From the cell containing the given text, extract its center point as [x, y] coordinate. 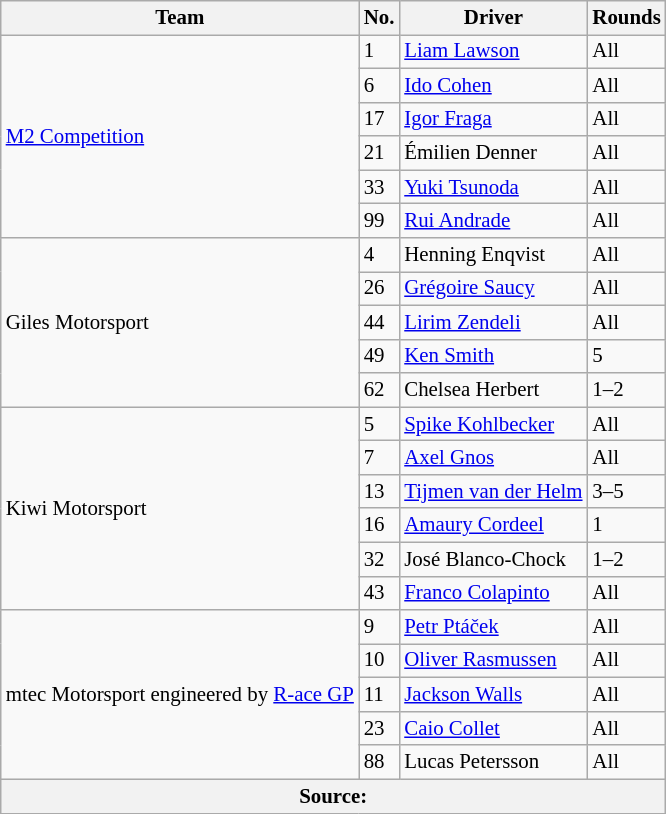
Giles Motorsport [180, 322]
17 [380, 119]
M2 Competition [180, 136]
Tijmen van der Helm [493, 491]
Henning Enqvist [493, 255]
Source: [334, 796]
23 [380, 728]
Petr Ptáček [493, 627]
44 [380, 322]
Igor Fraga [493, 119]
Axel Gnos [493, 458]
88 [380, 762]
10 [380, 661]
Chelsea Herbert [493, 390]
9 [380, 627]
Ken Smith [493, 356]
21 [380, 153]
Liam Lawson [493, 51]
Spike Kohlbecker [493, 424]
11 [380, 695]
4 [380, 255]
32 [380, 559]
3–5 [626, 491]
Team [180, 18]
99 [380, 221]
Grégoire Saucy [493, 288]
26 [380, 288]
49 [380, 356]
Rounds [626, 18]
Oliver Rasmussen [493, 661]
Kiwi Motorsport [180, 508]
Émilien Denner [493, 153]
José Blanco-Chock [493, 559]
Caio Collet [493, 728]
Jackson Walls [493, 695]
No. [380, 18]
Ido Cohen [493, 85]
Driver [493, 18]
Lirim Zendeli [493, 322]
Rui Andrade [493, 221]
13 [380, 491]
mtec Motorsport engineered by R-ace GP [180, 694]
Amaury Cordeel [493, 525]
6 [380, 85]
Lucas Petersson [493, 762]
16 [380, 525]
62 [380, 390]
Yuki Tsunoda [493, 187]
43 [380, 593]
33 [380, 187]
7 [380, 458]
Franco Colapinto [493, 593]
